Return the (X, Y) coordinate for the center point of the cell that contains the specified text.  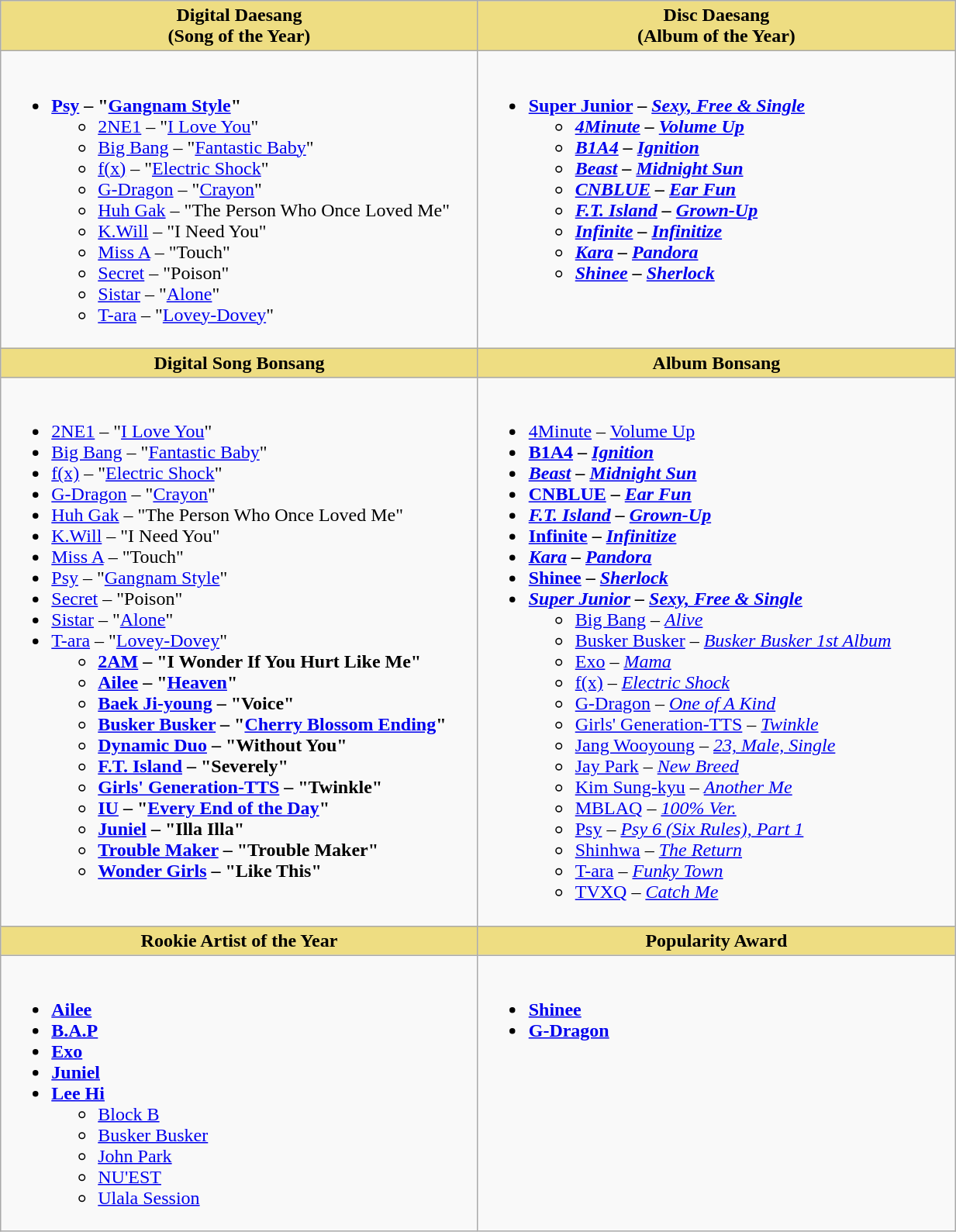
ShineeG-Dragon (716, 1093)
Popularity Award (716, 940)
Rookie Artist of the Year (239, 940)
AileeB.A.PExoJunielLee HiBlock BBusker BuskerJohn ParkNU'ESTUlala Session (239, 1093)
Digital Daesang (Song of the Year) (239, 26)
Album Bonsang (716, 363)
Disc Daesang (Album of the Year) (716, 26)
Digital Song Bonsang (239, 363)
